From the cell containing the given text, extract its center point as [X, Y] coordinate. 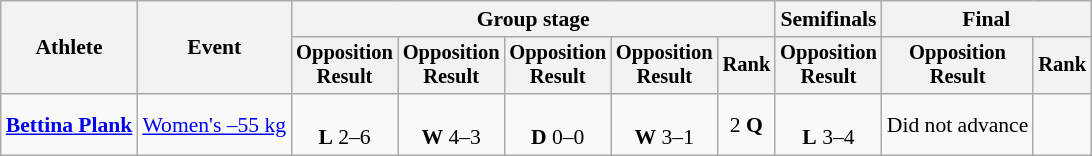
Women's –55 kg [214, 124]
Semifinals [828, 19]
W 3–1 [664, 124]
L 3–4 [828, 124]
D 0–0 [558, 124]
Bettina Plank [70, 124]
Event [214, 48]
Athlete [70, 48]
Group stage [533, 19]
Did not advance [958, 124]
Final [986, 19]
W 4–3 [452, 124]
L 2–6 [344, 124]
2 Q [747, 124]
